Search for the cell housing the specified text and yield its [X, Y] center coordinate. 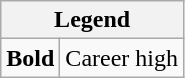
Career high [122, 58]
Legend [92, 20]
Bold [30, 58]
